Determine the (X, Y) coordinate at the center of the cell enclosing the given text.  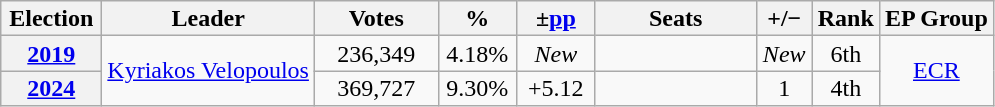
369,727 (376, 88)
4th (846, 88)
2019 (52, 54)
Kyriakos Velopoulos (208, 71)
9.30% (478, 88)
+/− (784, 18)
6th (846, 54)
Election (52, 18)
+5.12 (556, 88)
ECR (936, 71)
EP Group (936, 18)
236,349 (376, 54)
2024 (52, 88)
Leader (208, 18)
Votes (376, 18)
Rank (846, 18)
4.18% (478, 54)
1 (784, 88)
±pp (556, 18)
% (478, 18)
Seats (676, 18)
